Determine the (x, y) coordinate at the center of the cell enclosing the given text.  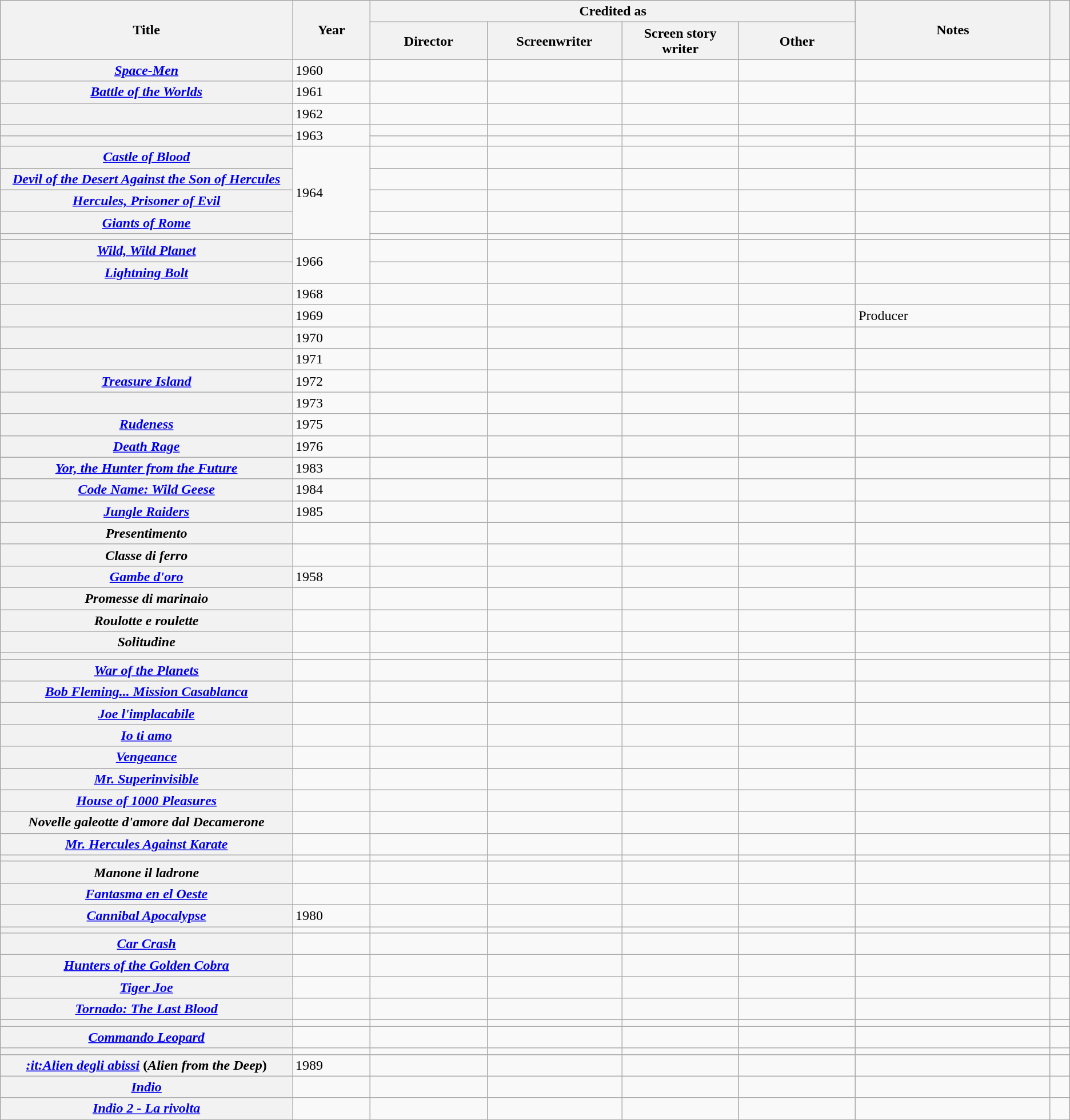
1964 (332, 193)
1975 (332, 425)
Rudeness (146, 425)
Classe di ferro (146, 555)
Vengeance (146, 757)
1983 (332, 468)
War of the Planets (146, 670)
Presentimento (146, 533)
Screenwriter (554, 41)
Devil of the Desert Against the Son of Hercules (146, 179)
Tornado: The Last Blood (146, 1009)
Castle of Blood (146, 157)
Hercules, Prisoner of Evil (146, 201)
1985 (332, 511)
Commando Leopard (146, 1037)
Credited as (613, 11)
1962 (332, 114)
Yor, the Hunter from the Future (146, 468)
Space-Men (146, 70)
Promesse di marinaio (146, 598)
Title (146, 30)
Year (332, 30)
1969 (332, 316)
Indio (146, 1087)
Notes (953, 30)
:it:Alien degli abissi (Alien from the Deep) (146, 1065)
1972 (332, 381)
Solitudine (146, 642)
1971 (332, 359)
1973 (332, 403)
Joe l'implacabile (146, 714)
Cannibal Apocalypse (146, 915)
Manone il ladrone (146, 872)
Roulotte e roulette (146, 620)
Director (429, 41)
Car Crash (146, 944)
1961 (332, 92)
Death Rage (146, 446)
1980 (332, 915)
Other (797, 41)
1968 (332, 294)
1966 (332, 261)
Lightning Bolt (146, 273)
House of 1000 Pleasures (146, 801)
1963 (332, 135)
Battle of the Worlds (146, 92)
Mr. Superinvisible (146, 779)
1984 (332, 490)
Gambe d'oro (146, 577)
1970 (332, 338)
Io ti amo (146, 735)
Bob Fleming... Mission Casablanca (146, 692)
1958 (332, 577)
Code Name: Wild Geese (146, 490)
Wild, Wild Planet (146, 250)
Fantasma en el Oeste (146, 894)
Indio 2 - La rivolta (146, 1109)
Producer (953, 316)
Giants of Rome (146, 222)
Mr. Hercules Against Karate (146, 844)
Novelle galeotte d'amore dal Decamerone (146, 822)
Screen story writer (680, 41)
Treasure Island (146, 381)
Tiger Joe (146, 987)
1976 (332, 446)
Hunters of the Golden Cobra (146, 966)
1960 (332, 70)
Jungle Raiders (146, 511)
1989 (332, 1065)
